For the text-containing cell, return its midpoint in (x, y) coordinate format. 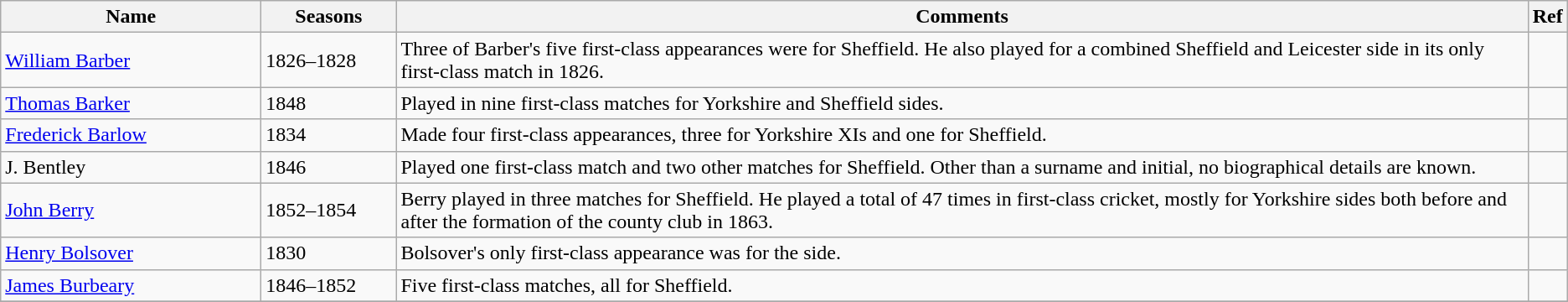
1830 (328, 253)
Frederick Barlow (131, 135)
Thomas Barker (131, 103)
Name (131, 17)
J. Bentley (131, 167)
Ref (1548, 17)
James Burbeary (131, 285)
1852–1854 (328, 210)
1846 (328, 167)
Five first-class matches, all for Sheffield. (962, 285)
John Berry (131, 210)
Bolsover's only first-class appearance was for the side. (962, 253)
Made four first-class appearances, three for Yorkshire XIs and one for Sheffield. (962, 135)
1846–1852 (328, 285)
Comments (962, 17)
Henry Bolsover (131, 253)
William Barber (131, 60)
1826–1828 (328, 60)
Played in nine first-class matches for Yorkshire and Sheffield sides. (962, 103)
Seasons (328, 17)
1834 (328, 135)
Played one first-class match and two other matches for Sheffield. Other than a surname and initial, no biographical details are known. (962, 167)
1848 (328, 103)
